Determine the (x, y) coordinate at the center of the cell enclosing the given text.  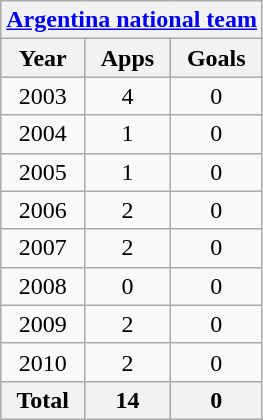
2004 (43, 134)
Total (43, 400)
Argentina national team (132, 20)
2003 (43, 96)
2006 (43, 210)
2009 (43, 324)
2008 (43, 286)
2010 (43, 362)
4 (128, 96)
14 (128, 400)
2007 (43, 248)
Year (43, 58)
2005 (43, 172)
Goals (216, 58)
Apps (128, 58)
